Find where the given text appears and provide that cell's center as [x, y] coordinate. 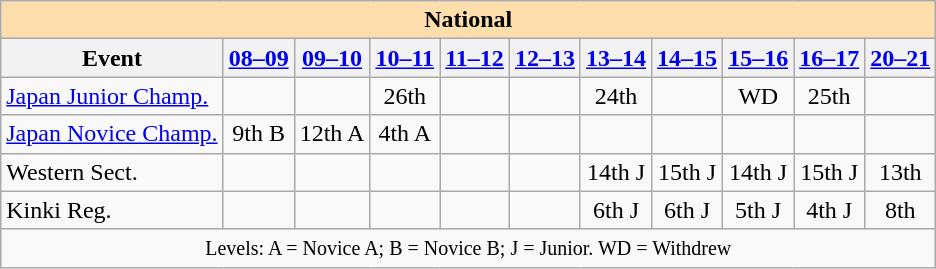
09–10 [332, 58]
5th J [758, 210]
Japan Junior Champ. [112, 96]
20–21 [900, 58]
Western Sect. [112, 172]
12th A [332, 134]
26th [405, 96]
12–13 [544, 58]
10–11 [405, 58]
9th B [258, 134]
Kinki Reg. [112, 210]
8th [900, 210]
15–16 [758, 58]
4th A [405, 134]
25th [830, 96]
Levels: A = Novice A; B = Novice B; J = Junior. WD = Withdrew [468, 248]
16–17 [830, 58]
11–12 [475, 58]
National [468, 20]
4th J [830, 210]
Event [112, 58]
08–09 [258, 58]
14–15 [688, 58]
24th [616, 96]
WD [758, 96]
13th [900, 172]
13–14 [616, 58]
Japan Novice Champ. [112, 134]
